From the cell containing the given text, extract its center point as (x, y) coordinate. 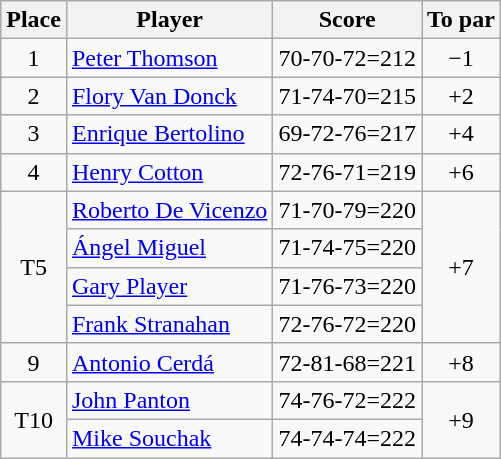
Roberto De Vicenzo (169, 210)
+2 (462, 96)
Score (348, 20)
71-76-73=220 (348, 286)
+7 (462, 267)
71-74-75=220 (348, 248)
Flory Van Donck (169, 96)
72-76-71=219 (348, 172)
Mike Souchak (169, 438)
Player (169, 20)
T10 (34, 419)
+6 (462, 172)
70-70-72=212 (348, 58)
72-81-68=221 (348, 362)
71-74-70=215 (348, 96)
+9 (462, 419)
71-70-79=220 (348, 210)
1 (34, 58)
Frank Stranahan (169, 324)
+8 (462, 362)
Gary Player (169, 286)
4 (34, 172)
−1 (462, 58)
9 (34, 362)
Place (34, 20)
+4 (462, 134)
72-76-72=220 (348, 324)
Enrique Bertolino (169, 134)
Antonio Cerdá (169, 362)
74-76-72=222 (348, 400)
John Panton (169, 400)
T5 (34, 267)
2 (34, 96)
Henry Cotton (169, 172)
Ángel Miguel (169, 248)
To par (462, 20)
Peter Thomson (169, 58)
74-74-74=222 (348, 438)
69-72-76=217 (348, 134)
3 (34, 134)
